Scan for the cell matching the given text and deliver its (X, Y) coordinate at center. 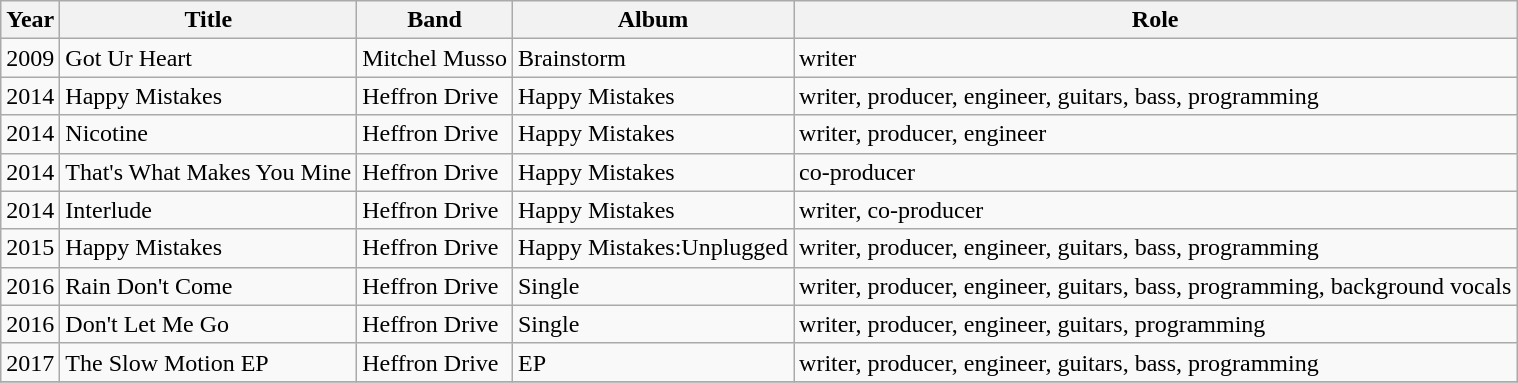
writer (1156, 58)
writer, producer, engineer, guitars, programming (1156, 324)
Got Ur Heart (208, 58)
Year (30, 20)
EP (652, 362)
Rain Don't Come (208, 286)
co-producer (1156, 172)
That's What Makes You Mine (208, 172)
Brainstorm (652, 58)
Interlude (208, 210)
Don't Let Me Go (208, 324)
writer, producer, engineer, guitars, bass, programming, background vocals (1156, 286)
writer, producer, engineer (1156, 134)
Nicotine (208, 134)
The Slow Motion EP (208, 362)
2015 (30, 248)
Role (1156, 20)
Title (208, 20)
Band (435, 20)
writer, co-producer (1156, 210)
Happy Mistakes:Unplugged (652, 248)
2017 (30, 362)
Mitchel Musso (435, 58)
Album (652, 20)
2009 (30, 58)
